Find where the given text appears and provide that cell's center as [x, y] coordinate. 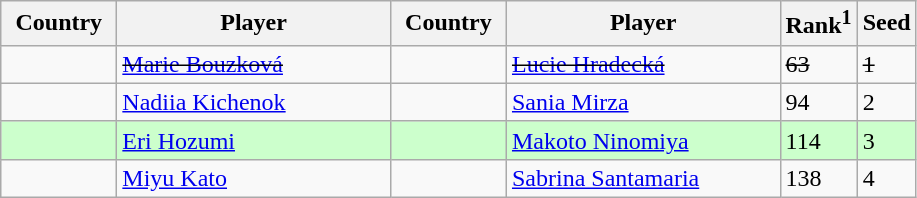
Nadiia Kichenok [254, 102]
Eri Hozumi [254, 140]
63 [818, 64]
Marie Bouzková [254, 64]
Seed [886, 24]
Lucie Hradecká [643, 64]
1 [886, 64]
2 [886, 102]
94 [818, 102]
3 [886, 140]
114 [818, 140]
138 [818, 178]
Miyu Kato [254, 178]
Sania Mirza [643, 102]
Makoto Ninomiya [643, 140]
Rank1 [818, 24]
4 [886, 178]
Sabrina Santamaria [643, 178]
